Detect which cell encompasses the target text, then output its (x, y) center coordinate. 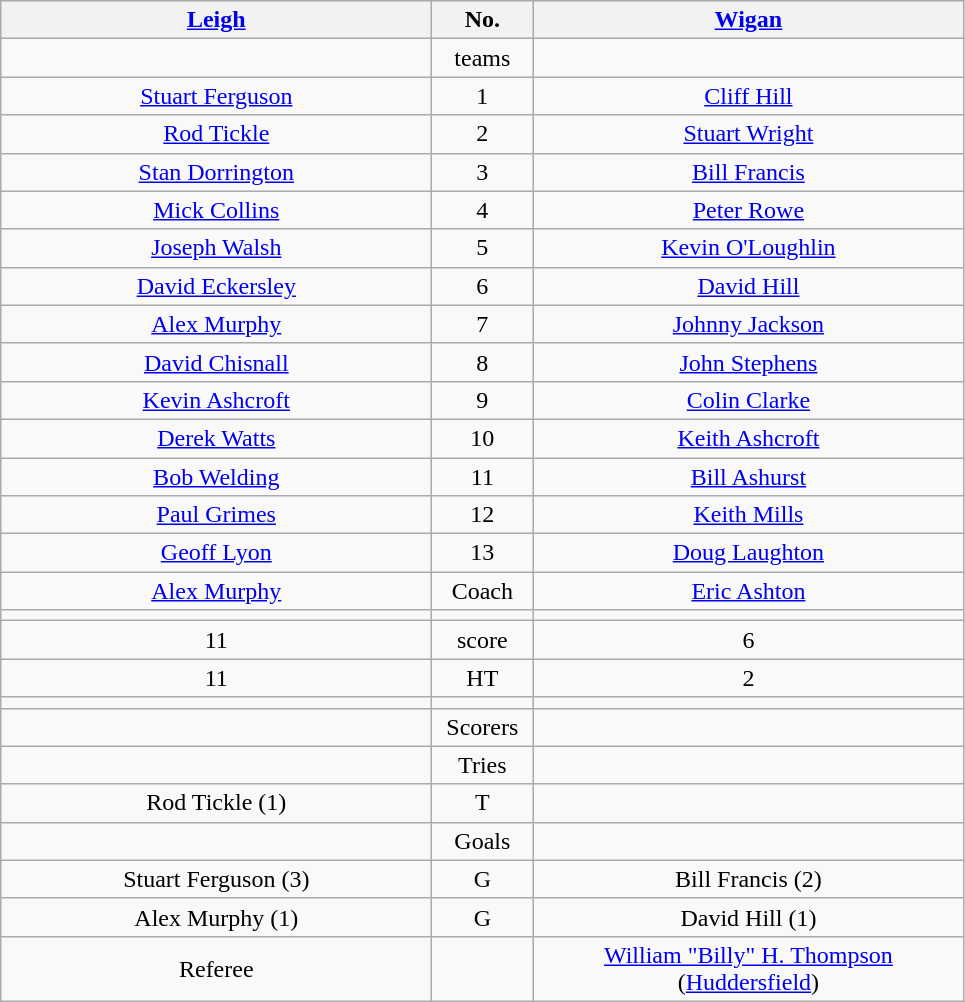
8 (482, 362)
Alex Murphy (1) (216, 917)
Wigan (748, 20)
David Chisnall (216, 362)
5 (482, 248)
10 (482, 438)
Keith Ashcroft (748, 438)
David Hill (748, 286)
HT (482, 678)
Bill Francis (748, 172)
No. (482, 20)
William "Billy" H. Thompson (Huddersfield) (748, 968)
Rod Tickle (1) (216, 803)
Joseph Walsh (216, 248)
13 (482, 553)
Paul Grimes (216, 515)
9 (482, 400)
Goals (482, 841)
score (482, 640)
4 (482, 210)
Doug Laughton (748, 553)
Leigh (216, 20)
Tries (482, 765)
Scorers (482, 727)
Geoff Lyon (216, 553)
Stuart Wright (748, 134)
David Eckersley (216, 286)
Colin Clarke (748, 400)
Kevin Ashcroft (216, 400)
Rod Tickle (216, 134)
T (482, 803)
Cliff Hill (748, 96)
Bill Ashurst (748, 477)
Stuart Ferguson (216, 96)
Derek Watts (216, 438)
Keith Mills (748, 515)
Stuart Ferguson (3) (216, 879)
Peter Rowe (748, 210)
Stan Dorrington (216, 172)
12 (482, 515)
Bill Francis (2) (748, 879)
Bob Welding (216, 477)
3 (482, 172)
David Hill (1) (748, 917)
7 (482, 324)
Eric Ashton (748, 591)
Coach (482, 591)
Referee (216, 968)
teams (482, 58)
Mick Collins (216, 210)
Kevin O'Loughlin (748, 248)
1 (482, 96)
Johnny Jackson (748, 324)
John Stephens (748, 362)
